Capture the cell that displays the provided text and extract its (x, y) central coordinate. 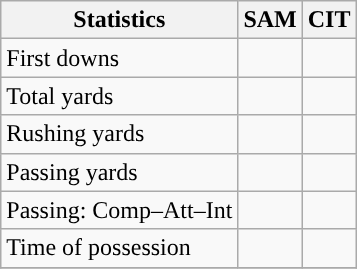
Passing yards (120, 172)
CIT (329, 20)
Rushing yards (120, 134)
Total yards (120, 96)
Time of possession (120, 248)
Passing: Comp–Att–Int (120, 210)
SAM (270, 20)
First downs (120, 58)
Statistics (120, 20)
